Extract the (x, y) coordinate from the center of the cell holding the provided text.  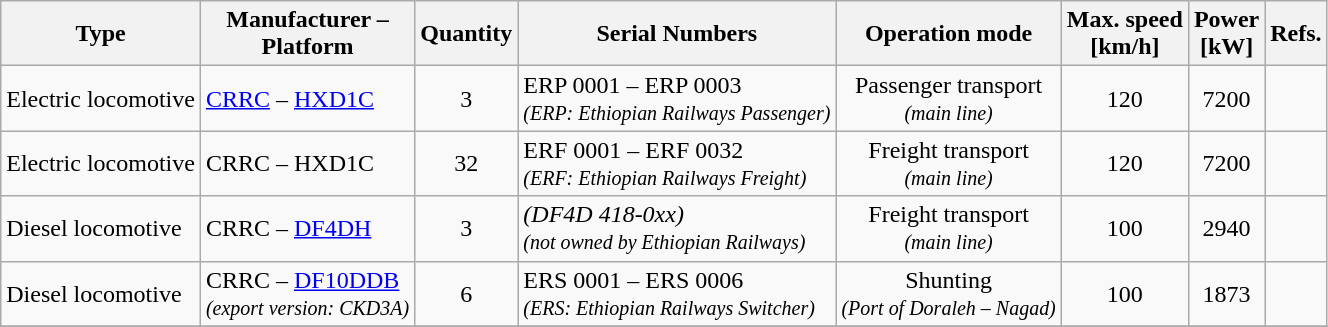
Type (101, 34)
ERP 0001 – ERP 0003(ERP: Ethiopian Railways Passenger) (677, 98)
Operation mode (948, 34)
Max. speed[km/h] (1124, 34)
ERF 0001 – ERF 0032(ERF: Ethiopian Railways Freight) (677, 164)
CRRC – DF4DH (307, 228)
Passenger transport(main line) (948, 98)
CRRC – DF10DDB(export version: CKD3A) (307, 294)
1873 (1226, 294)
Shunting(Port of Doraleh – Nagad) (948, 294)
(DF4D 418-0xx)(not owned by Ethiopian Railways) (677, 228)
Power [kW] (1226, 34)
32 (466, 164)
ERS 0001 – ERS 0006(ERS: Ethiopian Railways Switcher) (677, 294)
Serial Numbers (677, 34)
2940 (1226, 228)
Refs. (1296, 34)
Manufacturer –Platform (307, 34)
Quantity (466, 34)
6 (466, 294)
